Scan for the cell matching the given text and deliver its [X, Y] coordinate at center. 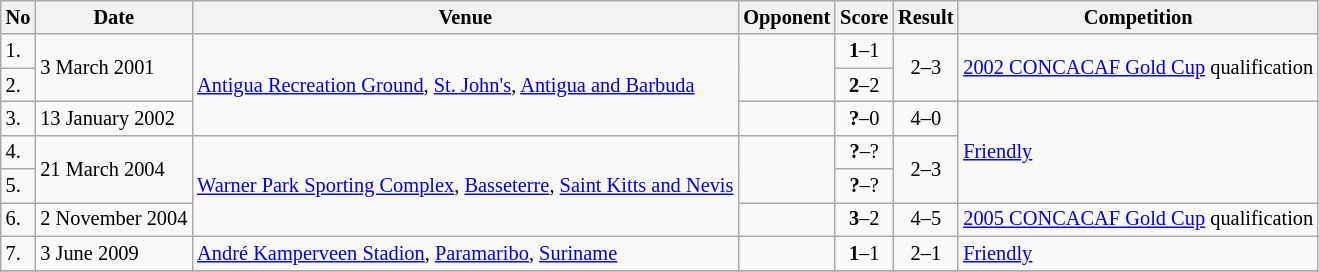
Competition [1138, 17]
4. [18, 152]
3–2 [864, 219]
Result [926, 17]
4–0 [926, 118]
No [18, 17]
7. [18, 253]
2–2 [864, 85]
Venue [465, 17]
6. [18, 219]
Date [114, 17]
Warner Park Sporting Complex, Basseterre, Saint Kitts and Nevis [465, 186]
5. [18, 186]
2 November 2004 [114, 219]
?–0 [864, 118]
Antigua Recreation Ground, St. John's, Antigua and Barbuda [465, 84]
1. [18, 51]
3. [18, 118]
André Kamperveen Stadion, Paramaribo, Suriname [465, 253]
2002 CONCACAF Gold Cup qualification [1138, 68]
4–5 [926, 219]
2. [18, 85]
2005 CONCACAF Gold Cup qualification [1138, 219]
Score [864, 17]
21 March 2004 [114, 168]
3 June 2009 [114, 253]
2–1 [926, 253]
3 March 2001 [114, 68]
13 January 2002 [114, 118]
Opponent [786, 17]
